Determine the (X, Y) coordinate at the center of the cell enclosing the given text.  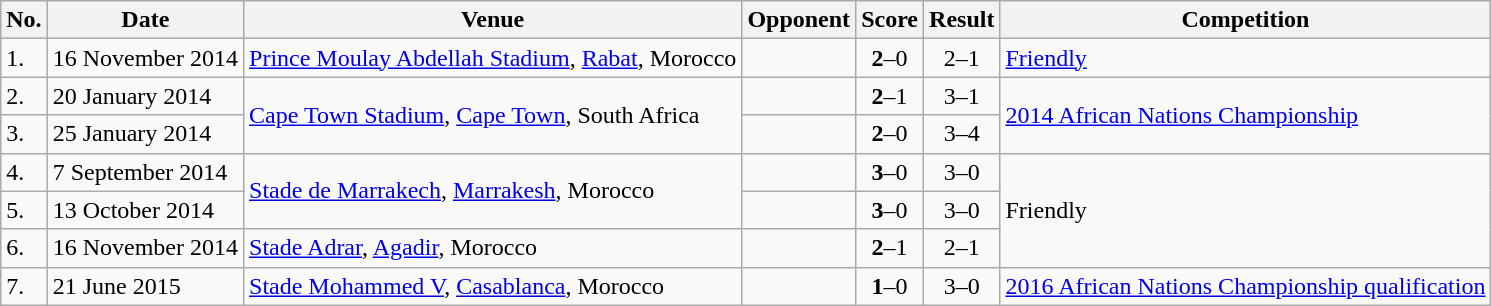
7 September 2014 (145, 172)
Stade Mohammed V, Casablanca, Morocco (493, 286)
Result (962, 20)
1. (24, 58)
2016 African Nations Championship qualification (1246, 286)
4. (24, 172)
25 January 2014 (145, 134)
Competition (1246, 20)
Date (145, 20)
Score (890, 20)
Venue (493, 20)
5. (24, 210)
3–1 (962, 96)
20 January 2014 (145, 96)
13 October 2014 (145, 210)
2014 African Nations Championship (1246, 115)
2. (24, 96)
21 June 2015 (145, 286)
1–0 (890, 286)
6. (24, 248)
3. (24, 134)
Prince Moulay Abdellah Stadium, Rabat, Morocco (493, 58)
Opponent (799, 20)
7. (24, 286)
No. (24, 20)
3–4 (962, 134)
Stade de Marrakech, Marrakesh, Morocco (493, 191)
Cape Town Stadium, Cape Town, South Africa (493, 115)
Stade Adrar, Agadir, Morocco (493, 248)
